Locate the cell with the specified text and output its (X, Y) center coordinate. 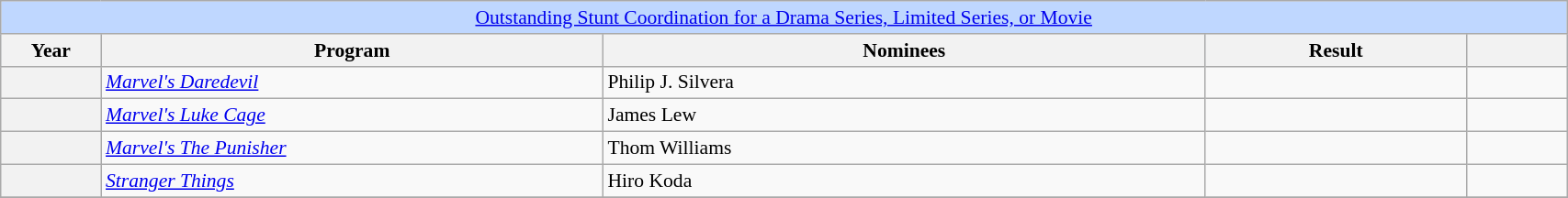
Outstanding Stunt Coordination for a Drama Series, Limited Series, or Movie (784, 17)
Marvel's Luke Cage (352, 115)
Philip J. Silvera (904, 82)
Marvel's Daredevil (352, 82)
Thom Williams (904, 148)
Year (51, 50)
Hiro Koda (904, 181)
Nominees (904, 50)
Result (1336, 50)
Program (352, 50)
James Lew (904, 115)
Stranger Things (352, 181)
Marvel's The Punisher (352, 148)
